Output the (x, y) coordinate of the center of the cell containing the given text.  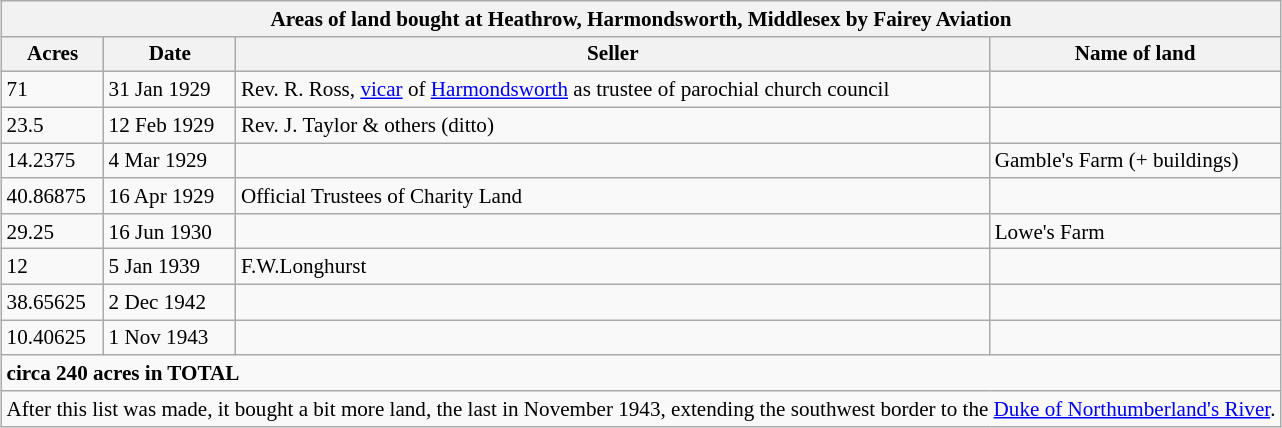
Date (170, 54)
Rev. J. Taylor & others (ditto) (613, 124)
12 (53, 266)
16 Apr 1929 (170, 196)
71 (53, 90)
Official Trustees of Charity Land (613, 196)
12 Feb 1929 (170, 124)
Name of land (1136, 54)
2 Dec 1942 (170, 302)
31 Jan 1929 (170, 90)
Seller (613, 54)
4 Mar 1929 (170, 160)
40.86875 (53, 196)
F.W.Longhurst (613, 266)
circa 240 acres in TOTAL (642, 372)
1 Nov 1943 (170, 338)
16 Jun 1930 (170, 230)
After this list was made, it bought a bit more land, the last in November 1943, extending the southwest border to the Duke of Northumberland's River. (642, 408)
Lowe's Farm (1136, 230)
Areas of land bought at Heathrow, Harmondsworth, Middlesex by Fairey Aviation (642, 18)
Rev. R. Ross, vicar of Harmondsworth as trustee of parochial church council (613, 90)
29.25 (53, 230)
5 Jan 1939 (170, 266)
23.5 (53, 124)
14.2375 (53, 160)
10.40625 (53, 338)
Gamble's Farm (+ buildings) (1136, 160)
38.65625 (53, 302)
Acres (53, 54)
